Detect which cell encompasses the target text, then output its [X, Y] center coordinate. 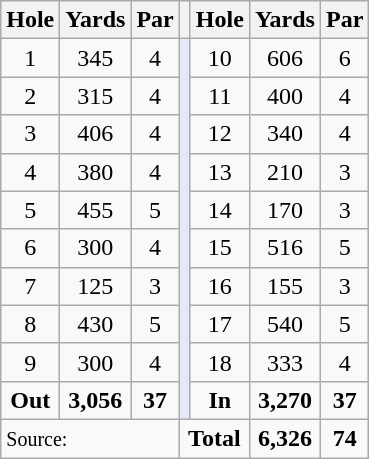
406 [96, 134]
9 [30, 362]
3,056 [96, 400]
2 [30, 96]
11 [220, 96]
455 [96, 210]
10 [220, 58]
14 [220, 210]
12 [220, 134]
516 [284, 248]
540 [284, 324]
333 [284, 362]
Out [30, 400]
400 [284, 96]
3,270 [284, 400]
13 [220, 172]
1 [30, 58]
74 [344, 438]
6,326 [284, 438]
345 [96, 58]
315 [96, 96]
Total [214, 438]
170 [284, 210]
8 [30, 324]
210 [284, 172]
380 [96, 172]
In [220, 400]
17 [220, 324]
340 [284, 134]
125 [96, 286]
Source: [90, 438]
606 [284, 58]
16 [220, 286]
15 [220, 248]
18 [220, 362]
155 [284, 286]
7 [30, 286]
430 [96, 324]
